Return the [X, Y] coordinate for the center point of the cell that contains the specified text.  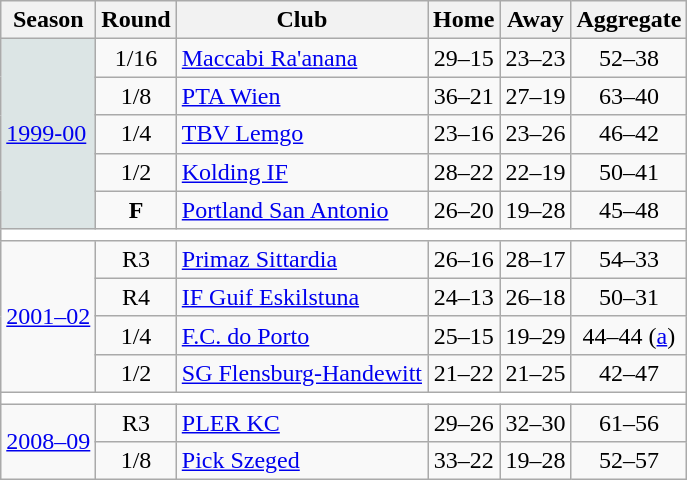
Portland San Antonio [302, 210]
19–29 [536, 335]
1/16 [136, 58]
21–22 [464, 373]
TBV Lemgo [302, 134]
24–13 [464, 297]
26–16 [464, 259]
Kolding IF [302, 172]
22–19 [536, 172]
23–26 [536, 134]
Away [536, 20]
28–17 [536, 259]
54–33 [629, 259]
21–25 [536, 373]
25–15 [464, 335]
Round [136, 20]
1999-00 [48, 134]
2008–09 [48, 442]
63–40 [629, 96]
23–23 [536, 58]
F [136, 210]
52–57 [629, 461]
33–22 [464, 461]
36–21 [464, 96]
IF Guif Eskilstuna [302, 297]
50–31 [629, 297]
F.C. do Porto [302, 335]
Maccabi Ra'anana [302, 58]
Aggregate [629, 20]
50–41 [629, 172]
27–19 [536, 96]
Pick Szeged [302, 461]
45–48 [629, 210]
PLER KC [302, 423]
61–56 [629, 423]
R4 [136, 297]
44–44 (a) [629, 335]
Club [302, 20]
46–42 [629, 134]
2001–02 [48, 316]
SG Flensburg-Handewitt [302, 373]
32–30 [536, 423]
Home [464, 20]
26–18 [536, 297]
23–16 [464, 134]
Season [48, 20]
29–26 [464, 423]
PTA Wien [302, 96]
28–22 [464, 172]
Primaz Sittardia [302, 259]
29–15 [464, 58]
26–20 [464, 210]
52–38 [629, 58]
42–47 [629, 373]
